Determine the [x, y] coordinate at the center of the cell enclosing the given text.  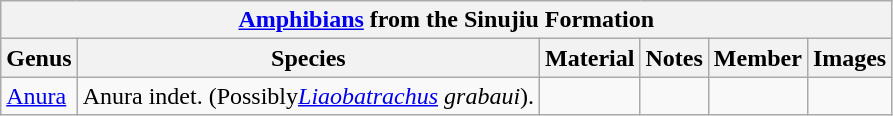
Species [308, 58]
Genus [39, 58]
Member [758, 58]
Images [849, 58]
Anura indet. (PossiblyLiaobatrachus grabaui). [308, 96]
Material [590, 58]
Amphibians from the Sinujiu Formation [446, 20]
Notes [674, 58]
Anura [39, 96]
